Identify which cell holds the provided text, then report its [X, Y] central coordinate. 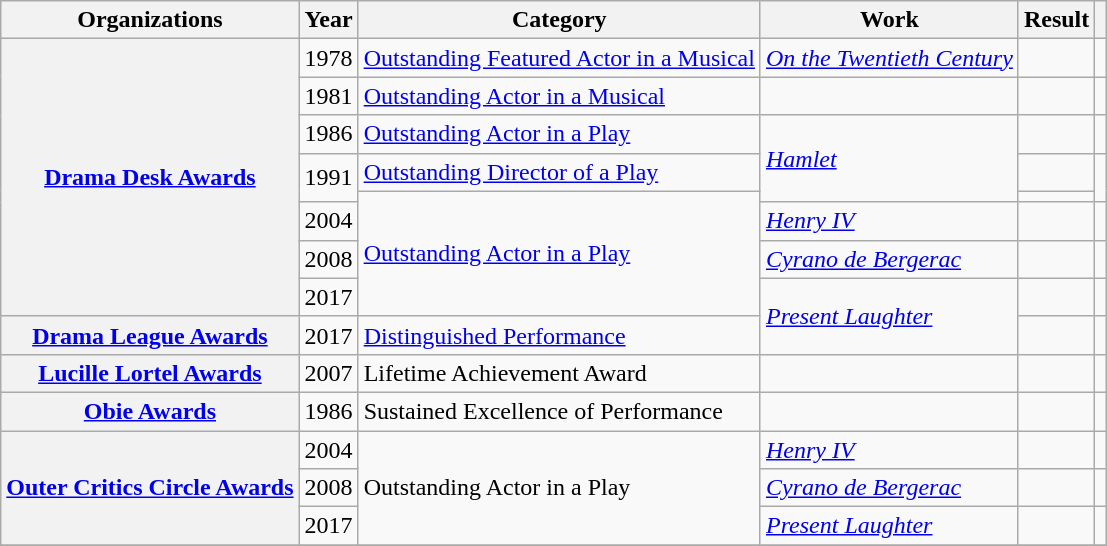
1981 [328, 96]
Sustained Excellence of Performance [559, 411]
1978 [328, 58]
Category [559, 20]
On the Twentieth Century [889, 58]
Organizations [150, 20]
Year [328, 20]
Drama League Awards [150, 335]
2007 [328, 373]
Outer Critics Circle Awards [150, 487]
Obie Awards [150, 411]
Outstanding Actor in a Musical [559, 96]
Hamlet [889, 158]
Outstanding Director of a Play [559, 172]
Outstanding Featured Actor in a Musical [559, 58]
1991 [328, 178]
Distinguished Performance [559, 335]
Drama Desk Awards [150, 178]
Work [889, 20]
Result [1056, 20]
Lifetime Achievement Award [559, 373]
Lucille Lortel Awards [150, 373]
